Identify which cell holds the provided text, then report its [x, y] central coordinate. 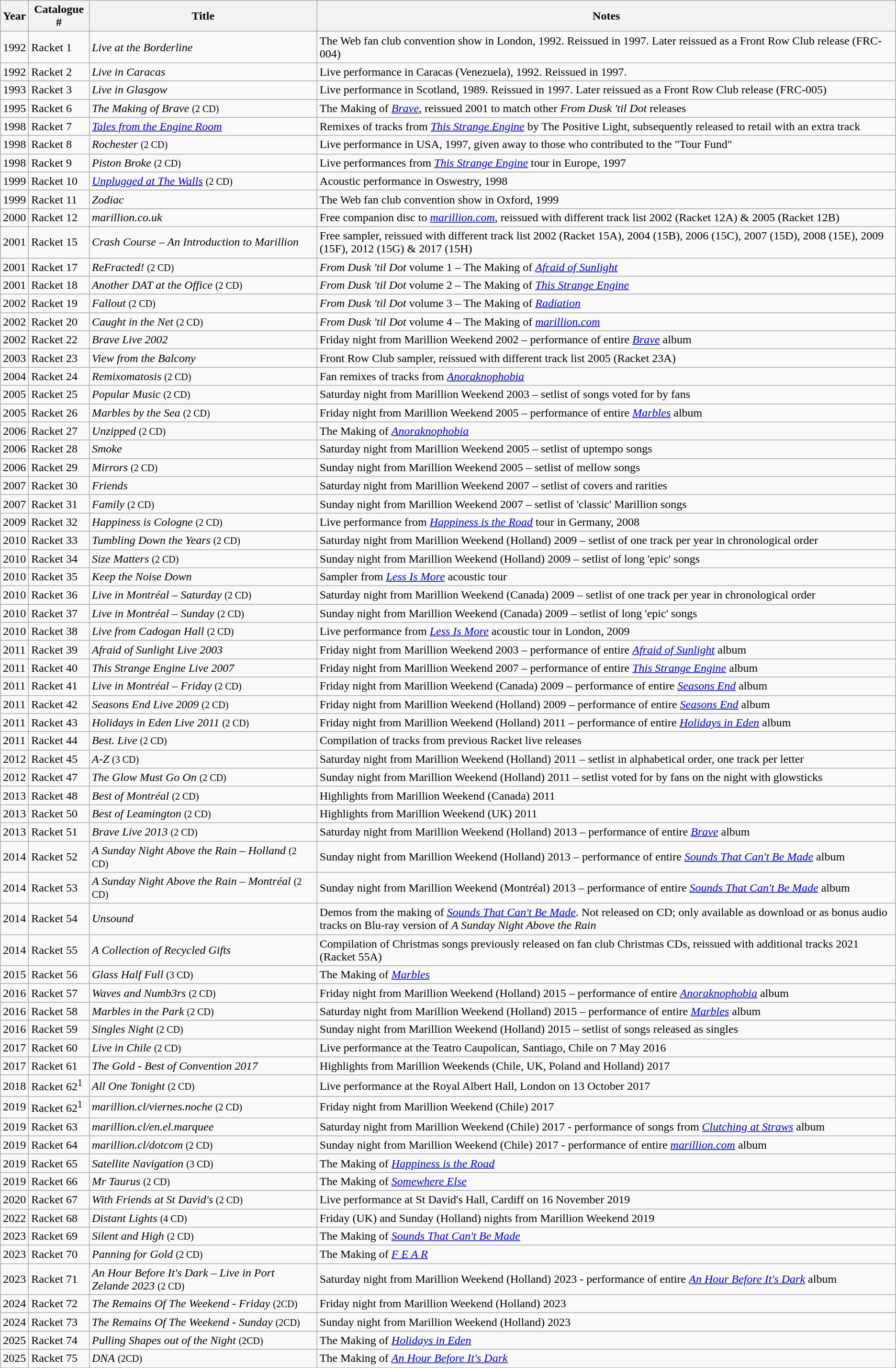
Rochester (2 CD) [203, 145]
Racket 6 [59, 108]
Racket 44 [59, 741]
The Making of Holidays in Eden [606, 1340]
Racket 30 [59, 486]
Saturday night from Marillion Weekend (Holland) 2015 – performance of entire Marbles album [606, 1011]
Racket 71 [59, 1279]
Caught in the Net (2 CD) [203, 322]
Racket 43 [59, 723]
Title [203, 16]
The Glow Must Go On (2 CD) [203, 777]
Live performance from Happiness is the Road tour in Germany, 2008 [606, 522]
Racket 37 [59, 613]
Remixomatosis (2 CD) [203, 376]
Sunday night from Marillion Weekend (Montréal) 2013 – performance of entire Sounds That Can't Be Made album [606, 888]
Highlights from Marillion Weekends (Chile, UK, Poland and Holland) 2017 [606, 1066]
Racket 65 [59, 1163]
Racket 57 [59, 993]
Racket 74 [59, 1340]
Racket 55 [59, 950]
Racket 40 [59, 668]
Racket 54 [59, 919]
Racket 2 [59, 72]
marillion.cl/en.el.marquee [203, 1127]
A Collection of Recycled Gifts [203, 950]
Free companion disc to marillion.com, reissued with different track list 2002 (Racket 12A) & 2005 (Racket 12B) [606, 217]
Racket 63 [59, 1127]
Sunday night from Marillion Weekend (Chile) 2017 - performance of entire marillion.com album [606, 1145]
Racket 35 [59, 577]
marillion.co.uk [203, 217]
Best of Montréal (2 CD) [203, 795]
Live performance in Scotland, 1989. Reissued in 1997. Later reissued as a Front Row Club release (FRC-005) [606, 90]
Racket 58 [59, 1011]
Live in Montréal – Saturday (2 CD) [203, 595]
Highlights from Marillion Weekend (Canada) 2011 [606, 795]
Live performance at the Royal Albert Hall, London on 13 October 2017 [606, 1086]
Racket 1 [59, 47]
Friday night from Marillion Weekend 2003 – performance of entire Afraid of Sunlight album [606, 650]
Racket 38 [59, 632]
Racket 31 [59, 504]
Racket 24 [59, 376]
Racket 68 [59, 1218]
From Dusk 'til Dot volume 3 – The Making of Radiation [606, 304]
The Web fan club convention show in London, 1992. Reissued in 1997. Later reissued as a Front Row Club release (FRC-004) [606, 47]
A Sunday Night Above the Rain – Montréal (2 CD) [203, 888]
Another DAT at the Office (2 CD) [203, 285]
Racket 36 [59, 595]
Holidays in Eden Live 2011 (2 CD) [203, 723]
Saturday night from Marillion Weekend 2007 – setlist of covers and rarities [606, 486]
Sunday night from Marillion Weekend (Holland) 2011 – setlist voted for by fans on the night with glowsticks [606, 777]
Sampler from Less Is More acoustic tour [606, 577]
Friday night from Marillion Weekend (Canada) 2009 – performance of entire Seasons End album [606, 686]
Compilation of tracks from previous Racket live releases [606, 741]
Racket 45 [59, 759]
Fan remixes of tracks from Anoraknophobia [606, 376]
Racket 53 [59, 888]
Friday night from Marillion Weekend (Chile) 2017 [606, 1107]
Marbles by the Sea (2 CD) [203, 413]
Crash Course – An Introduction to Marillion [203, 242]
Racket 69 [59, 1236]
Racket 56 [59, 975]
The Making of Brave (2 CD) [203, 108]
Tales from the Engine Room [203, 126]
Size Matters (2 CD) [203, 559]
2015 [14, 975]
Sunday night from Marillion Weekend 2007 – setlist of 'classic' Marillion songs [606, 504]
All One Tonight (2 CD) [203, 1086]
Racket 12 [59, 217]
Racket 52 [59, 856]
Friday night from Marillion Weekend (Holland) 2011 – performance of entire Holidays in Eden album [606, 723]
Racket 15 [59, 242]
Racket 8 [59, 145]
Live in Caracas [203, 72]
Unplugged at The Walls (2 CD) [203, 181]
The Remains Of The Weekend - Sunday (2CD) [203, 1322]
The Web fan club convention show in Oxford, 1999 [606, 199]
Racket 66 [59, 1181]
Racket 51 [59, 832]
marillion.cl/viernes.noche (2 CD) [203, 1107]
Racket 19 [59, 304]
The Making of An Hour Before It's Dark [606, 1358]
Seasons End Live 2009 (2 CD) [203, 704]
Racket 20 [59, 322]
Racket 75 [59, 1358]
Friday night from Marillion Weekend 2005 – performance of entire Marbles album [606, 413]
Racket 73 [59, 1322]
Racket 39 [59, 650]
Sunday night from Marillion Weekend (Holland) 2009 – setlist of long 'epic' songs [606, 559]
Sunday night from Marillion Weekend (Canada) 2009 – setlist of long 'epic' songs [606, 613]
Keep the Noise Down [203, 577]
Racket 41 [59, 686]
Marbles in the Park (2 CD) [203, 1011]
Racket 17 [59, 267]
ReFracted! (2 CD) [203, 267]
Racket 23 [59, 358]
2020 [14, 1199]
Unsound [203, 919]
Racket 50 [59, 814]
Racket 27 [59, 431]
Racket 7 [59, 126]
Front Row Club sampler, reissued with different track list 2005 (Racket 23A) [606, 358]
Popular Music (2 CD) [203, 395]
Waves and Numb3rs (2 CD) [203, 993]
Sunday night from Marillion Weekend (Holland) 2023 [606, 1322]
Best. Live (2 CD) [203, 741]
An Hour Before It's Dark – Live in Port Zelande 2023 (2 CD) [203, 1279]
This Strange Engine Live 2007 [203, 668]
Compilation of Christmas songs previously released on fan club Christmas CDs, reissued with additional tracks 2021 (Racket 55A) [606, 950]
Brave Live 2013 (2 CD) [203, 832]
From Dusk 'til Dot volume 4 – The Making of marillion.com [606, 322]
Saturday night from Marillion Weekend (Holland) 2009 – setlist of one track per year in chronological order [606, 540]
Saturday night from Marillion Weekend (Canada) 2009 – setlist of one track per year in chronological order [606, 595]
Acoustic performance in Oswestry, 1998 [606, 181]
Zodiac [203, 199]
Satellite Navigation (3 CD) [203, 1163]
Family (2 CD) [203, 504]
2004 [14, 376]
Highlights from Marillion Weekend (UK) 2011 [606, 814]
View from the Balcony [203, 358]
Live in Chile (2 CD) [203, 1048]
Friday night from Marillion Weekend (Holland) 2009 – performance of entire Seasons End album [606, 704]
Live performance at the Teatro Caupolican, Santiago, Chile on 7 May 2016 [606, 1048]
Racket 59 [59, 1029]
A-Z (3 CD) [203, 759]
Live from Cadogan Hall (2 CD) [203, 632]
Friday (UK) and Sunday (Holland) nights from Marillion Weekend 2019 [606, 1218]
Happiness is Cologne (2 CD) [203, 522]
Saturday night from Marillion Weekend (Holland) 2011 – setlist in alphabetical order, one track per letter [606, 759]
Racket 25 [59, 395]
DNA (2CD) [203, 1358]
The Making of Sounds That Can't Be Made [606, 1236]
Live performance from Less Is More acoustic tour in London, 2009 [606, 632]
Live performances from This Strange Engine tour in Europe, 1997 [606, 163]
Racket 61 [59, 1066]
Racket 42 [59, 704]
Friday night from Marillion Weekend (Holland) 2023 [606, 1304]
Glass Half Full (3 CD) [203, 975]
2003 [14, 358]
The Making of Anoraknophobia [606, 431]
The Making of F E A R [606, 1255]
Racket 72 [59, 1304]
Racket 34 [59, 559]
Silent and High (2 CD) [203, 1236]
The Making of Somewhere Else [606, 1181]
Mr Taurus (2 CD) [203, 1181]
Live performance at St David's Hall, Cardiff on 16 November 2019 [606, 1199]
Piston Broke (2 CD) [203, 163]
Live performance in USA, 1997, given away to those who contributed to the "Tour Fund" [606, 145]
Afraid of Sunlight Live 2003 [203, 650]
Racket 29 [59, 467]
Singles Night (2 CD) [203, 1029]
Distant Lights (4 CD) [203, 1218]
Sunday night from Marillion Weekend (Holland) 2015 – setlist of songs released as singles [606, 1029]
1993 [14, 90]
Racket 48 [59, 795]
Live performance in Caracas (Venezuela), 1992. Reissued in 1997. [606, 72]
Panning for Gold (2 CD) [203, 1255]
Sunday night from Marillion Weekend 2005 – setlist of mellow songs [606, 467]
A Sunday Night Above the Rain – Holland (2 CD) [203, 856]
Unzipped (2 CD) [203, 431]
Live at the Borderline [203, 47]
Best of Leamington (2 CD) [203, 814]
From Dusk 'til Dot volume 1 – The Making of Afraid of Sunlight [606, 267]
marillion.cl/dotcom (2 CD) [203, 1145]
Saturday night from Marillion Weekend 2005 – setlist of uptempo songs [606, 449]
Friday night from Marillion Weekend (Holland) 2015 – performance of entire Anoraknophobia album [606, 993]
Saturday night from Marillion Weekend 2003 – setlist of songs voted for by fans [606, 395]
Pulling Shapes out of the Night (2CD) [203, 1340]
Racket 11 [59, 199]
The Making of Brave, reissued 2001 to match other From Dusk 'til Dot releases [606, 108]
Racket 70 [59, 1255]
Saturday night from Marillion Weekend (Chile) 2017 - performance of songs from Clutching at Straws album [606, 1127]
Racket 32 [59, 522]
Remixes of tracks from This Strange Engine by The Positive Light, subsequently released to retail with an extra track [606, 126]
Racket 3 [59, 90]
Racket 10 [59, 181]
Racket 60 [59, 1048]
Live in Montréal – Sunday (2 CD) [203, 613]
With Friends at St David's (2 CD) [203, 1199]
Racket 64 [59, 1145]
Racket 33 [59, 540]
Year [14, 16]
Friends [203, 486]
Racket 28 [59, 449]
The Gold - Best of Convention 2017 [203, 1066]
From Dusk 'til Dot volume 2 – The Making of This Strange Engine [606, 285]
Notes [606, 16]
Sunday night from Marillion Weekend (Holland) 2013 – performance of entire Sounds That Can't Be Made album [606, 856]
2022 [14, 1218]
Catalogue # [59, 16]
Racket 18 [59, 285]
2018 [14, 1086]
Racket 22 [59, 340]
Live in Glasgow [203, 90]
1995 [14, 108]
Friday night from Marillion Weekend 2002 – performance of entire Brave album [606, 340]
Friday night from Marillion Weekend 2007 – performance of entire This Strange Engine album [606, 668]
Racket 9 [59, 163]
2000 [14, 217]
Smoke [203, 449]
Racket 47 [59, 777]
The Remains Of The Weekend - Friday (2CD) [203, 1304]
The Making of Marbles [606, 975]
Mirrors (2 CD) [203, 467]
Tumbling Down the Years (2 CD) [203, 540]
Fallout (2 CD) [203, 304]
Saturday night from Marillion Weekend (Holland) 2023 - performance of entire An Hour Before It's Dark album [606, 1279]
The Making of Happiness is the Road [606, 1163]
2009 [14, 522]
Racket 26 [59, 413]
Brave Live 2002 [203, 340]
Saturday night from Marillion Weekend (Holland) 2013 – performance of entire Brave album [606, 832]
Racket 67 [59, 1199]
Live in Montréal – Friday (2 CD) [203, 686]
